From the cell containing the given text, extract its center point as (X, Y) coordinate. 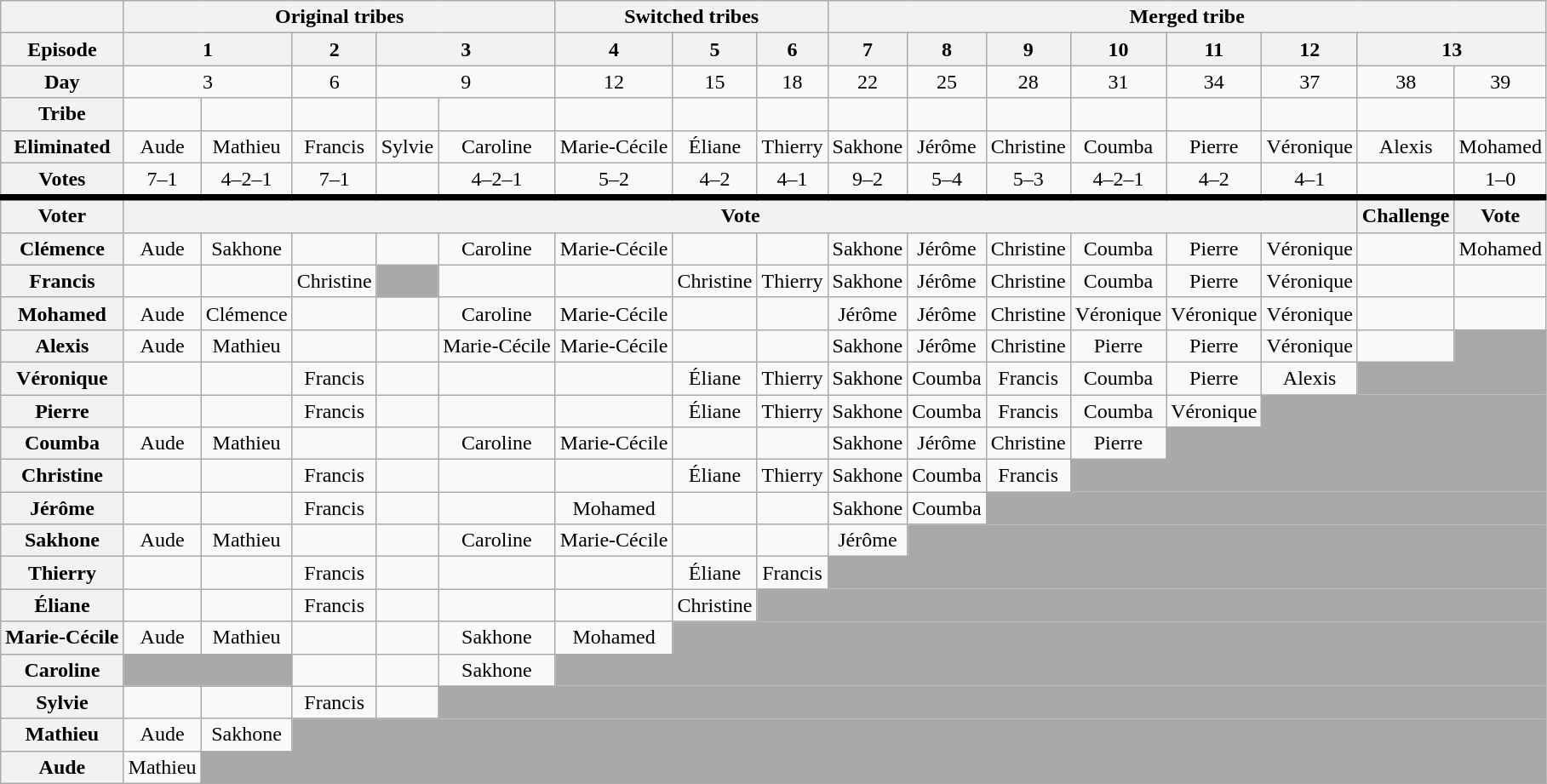
Original tribes (339, 17)
5–3 (1028, 180)
8 (947, 49)
Votes (62, 180)
Merged tribe (1187, 17)
Challenge (1406, 215)
5–4 (947, 180)
Episode (62, 49)
39 (1500, 82)
37 (1309, 82)
Switched tribes (691, 17)
4 (614, 49)
Tribe (62, 114)
10 (1118, 49)
Day (62, 82)
28 (1028, 82)
2 (334, 49)
34 (1214, 82)
25 (947, 82)
Eliminated (62, 146)
Voter (62, 215)
22 (868, 82)
13 (1452, 49)
11 (1214, 49)
18 (792, 82)
7 (868, 49)
5 (715, 49)
1 (208, 49)
5–2 (614, 180)
15 (715, 82)
31 (1118, 82)
38 (1406, 82)
9–2 (868, 180)
1–0 (1500, 180)
